Extract the (X, Y) coordinate from the center of the cell holding the provided text.  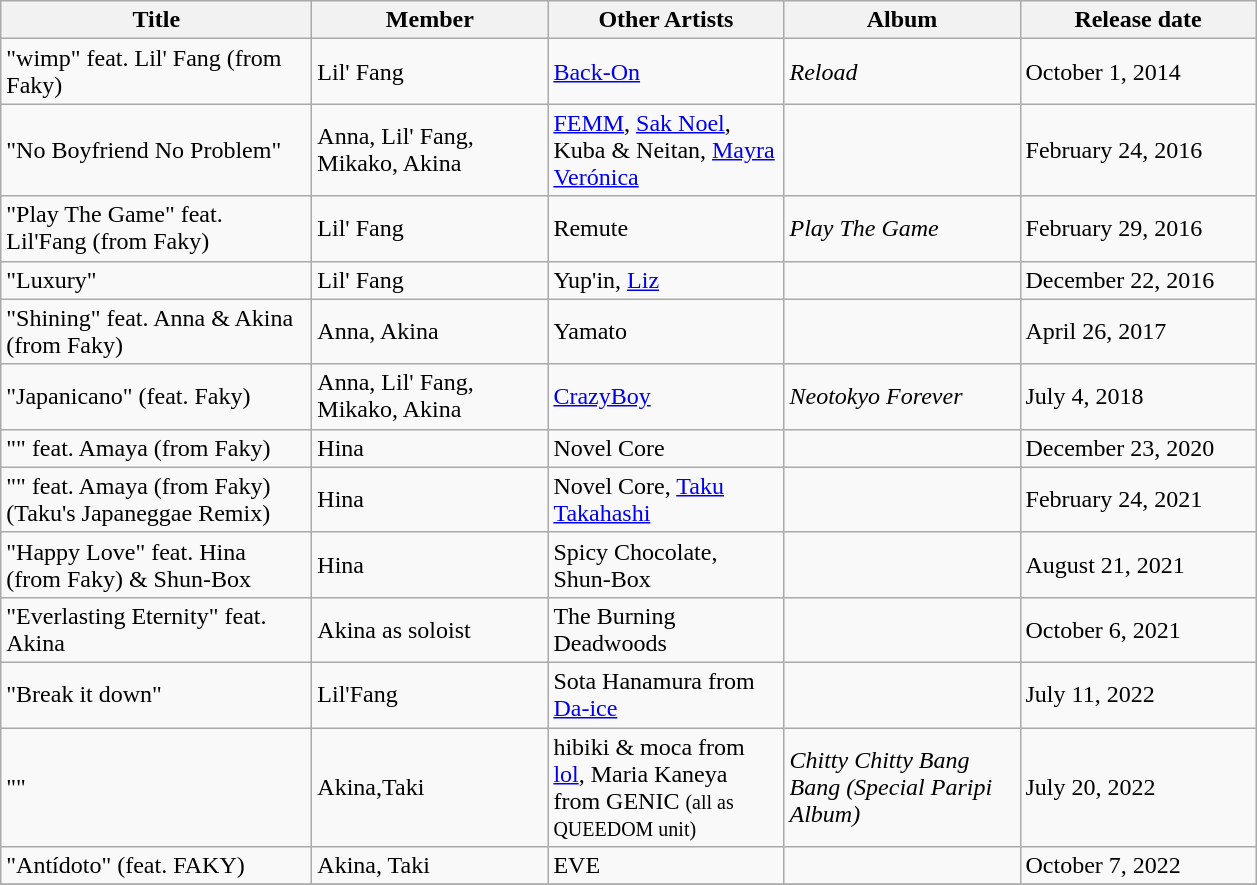
"wimp" feat. Lil' Fang (from Faky) (156, 72)
CrazyBoy (666, 396)
Other Artists (666, 20)
Akina, Taki (430, 866)
April 26, 2017 (1138, 332)
"Luxury" (156, 280)
Neotokyo Forever (902, 396)
Yamato (666, 332)
Title (156, 20)
"" feat. Amaya (from Faky) (Taku's Japaneggae Remix) (156, 500)
Play The Game (902, 228)
FEMM, Sak Noel, Kuba & Neitan, Mayra Verónica (666, 150)
Chitty Chitty Bang Bang (Special Paripi Album) (902, 788)
"" feat. Amaya (from Faky) (156, 448)
Back-On (666, 72)
"Shining" feat. Anna & Akina (from Faky) (156, 332)
December 22, 2016 (1138, 280)
Release date (1138, 20)
October 7, 2022 (1138, 866)
February 29, 2016 (1138, 228)
February 24, 2021 (1138, 500)
July 4, 2018 (1138, 396)
"Happy Love" feat. Hina (from Faky) & Shun-Box (156, 564)
The Burning Deadwoods (666, 630)
October 6, 2021 (1138, 630)
Album (902, 20)
December 23, 2020 (1138, 448)
Reload (902, 72)
July 20, 2022 (1138, 788)
Novel Core (666, 448)
"Japanicano" (feat. Faky) (156, 396)
August 21, 2021 (1138, 564)
Anna, Akina (430, 332)
October 1, 2014 (1138, 72)
"No Boyfriend No Problem" (156, 150)
Akina as soloist (430, 630)
"Break it down" (156, 694)
February 24, 2016 (1138, 150)
Yup'in, Liz (666, 280)
"Play The Game" feat. Lil'Fang (from Faky) (156, 228)
"" (156, 788)
Sota Hanamura from Da-ice (666, 694)
hibiki & moca from lol, Maria Kaneya from GENIC (all as QUEEDOM unit) (666, 788)
Akina,Taki (430, 788)
Member (430, 20)
"Everlasting Eternity" feat. Akina (156, 630)
Lil'Fang (430, 694)
Novel Core, Taku Takahashi (666, 500)
EVE (666, 866)
Spicy Chocolate, Shun-Box (666, 564)
"Antídoto" (feat. FAKY) (156, 866)
July 11, 2022 (1138, 694)
Remute (666, 228)
